Determine the (X, Y) coordinate at the center of the cell enclosing the given text.  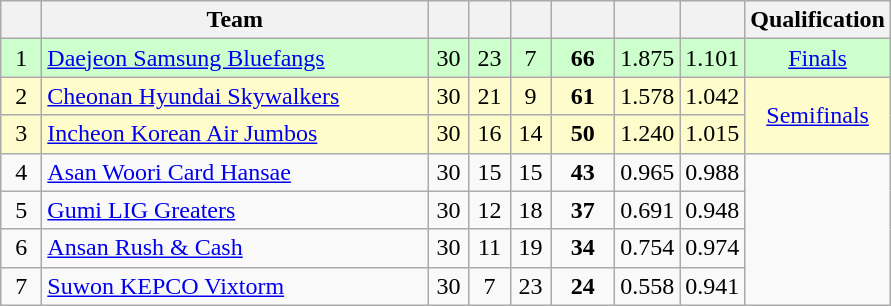
Daejeon Samsung Bluefangs (235, 58)
0.558 (648, 286)
19 (530, 248)
0.948 (712, 210)
0.988 (712, 172)
Cheonan Hyundai Skywalkers (235, 96)
1.875 (648, 58)
61 (583, 96)
Gumi LIG Greaters (235, 210)
50 (583, 134)
1.578 (648, 96)
Team (235, 20)
5 (22, 210)
2 (22, 96)
0.691 (648, 210)
Incheon Korean Air Jumbos (235, 134)
4 (22, 172)
0.974 (712, 248)
66 (583, 58)
16 (490, 134)
Ansan Rush & Cash (235, 248)
21 (490, 96)
0.965 (648, 172)
Suwon KEPCO Vixtorm (235, 286)
1.240 (648, 134)
1.101 (712, 58)
37 (583, 210)
11 (490, 248)
Qualification (818, 20)
3 (22, 134)
9 (530, 96)
34 (583, 248)
6 (22, 248)
0.941 (712, 286)
Finals (818, 58)
12 (490, 210)
1 (22, 58)
1.015 (712, 134)
1.042 (712, 96)
43 (583, 172)
18 (530, 210)
24 (583, 286)
14 (530, 134)
Asan Woori Card Hansae (235, 172)
Semifinals (818, 115)
0.754 (648, 248)
